Extract the [X, Y] coordinate from the center of the cell holding the provided text.  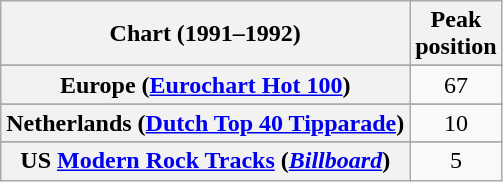
Netherlands (Dutch Top 40 Tipparade) [206, 123]
Peakposition [456, 34]
US Modern Rock Tracks (Billboard) [206, 161]
67 [456, 85]
5 [456, 161]
10 [456, 123]
Chart (1991–1992) [206, 34]
Europe (Eurochart Hot 100) [206, 85]
